Identify which cell holds the provided text, then report its [x, y] central coordinate. 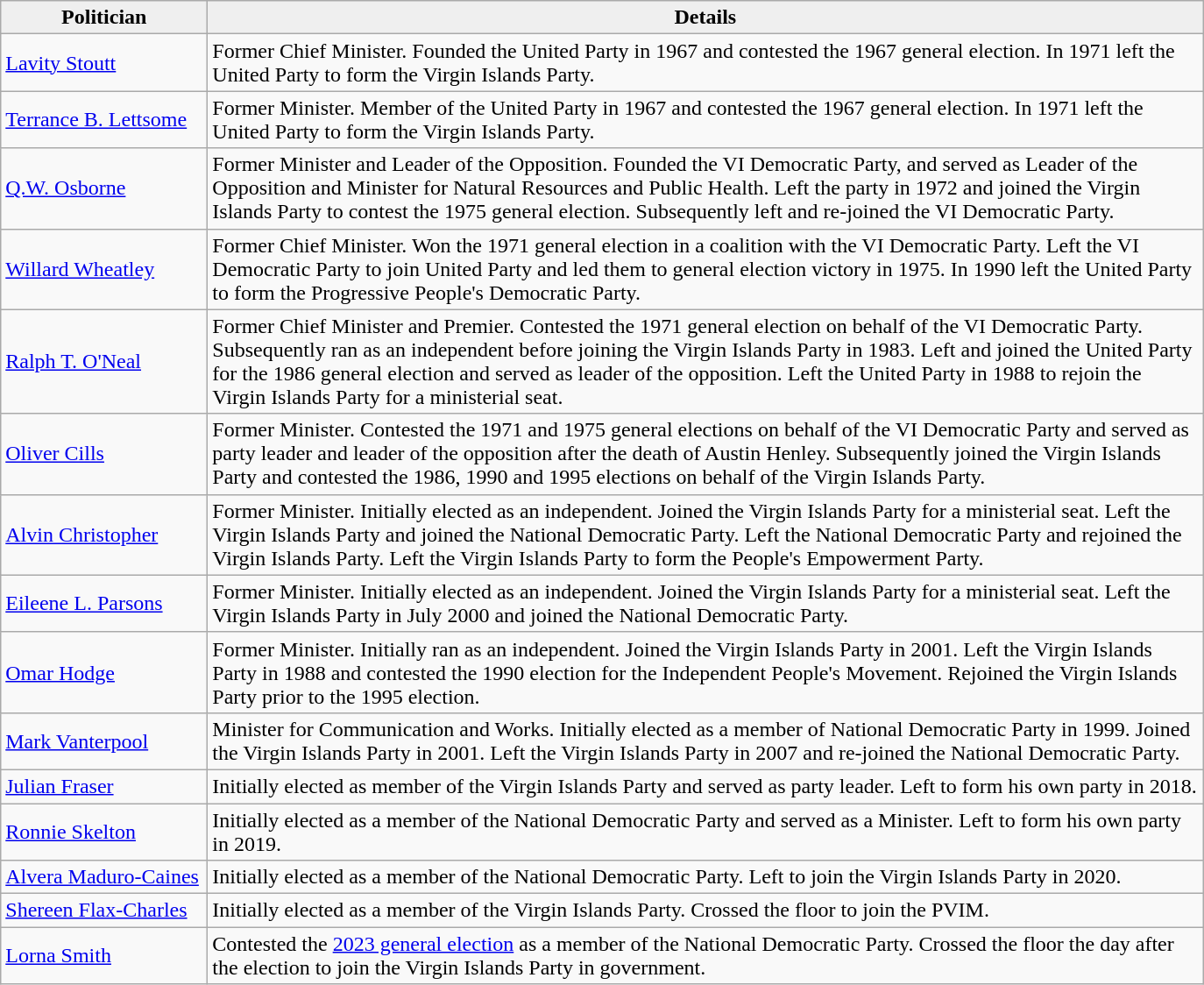
Eileene L. Parsons [104, 603]
Details [705, 18]
Politician [104, 18]
Oliver Cills [104, 454]
Q.W. Osborne [104, 188]
Alvin Christopher [104, 535]
Lorna Smith [104, 955]
Ralph T. O'Neal [104, 361]
Lavity Stoutt [104, 63]
Julian Fraser [104, 786]
Mark Vanterpool [104, 741]
Initially elected as a member of the National Democratic Party. Left to join the Virgin Islands Party in 2020. [705, 877]
Shereen Flax-Charles [104, 911]
Ronnie Skelton [104, 831]
Omar Hodge [104, 672]
Willard Wheatley [104, 269]
Terrance B. Lettsome [104, 119]
Initially elected as member of the Virgin Islands Party and served as party leader. Left to form his own party in 2018. [705, 786]
Alvera Maduro-Caines [104, 877]
Initially elected as a member of the National Democratic Party and served as a Minister. Left to form his own party in 2019. [705, 831]
Initially elected as a member of the Virgin Islands Party. Crossed the floor to join the PVIM. [705, 911]
